Capture the cell that displays the provided text and extract its [X, Y] central coordinate. 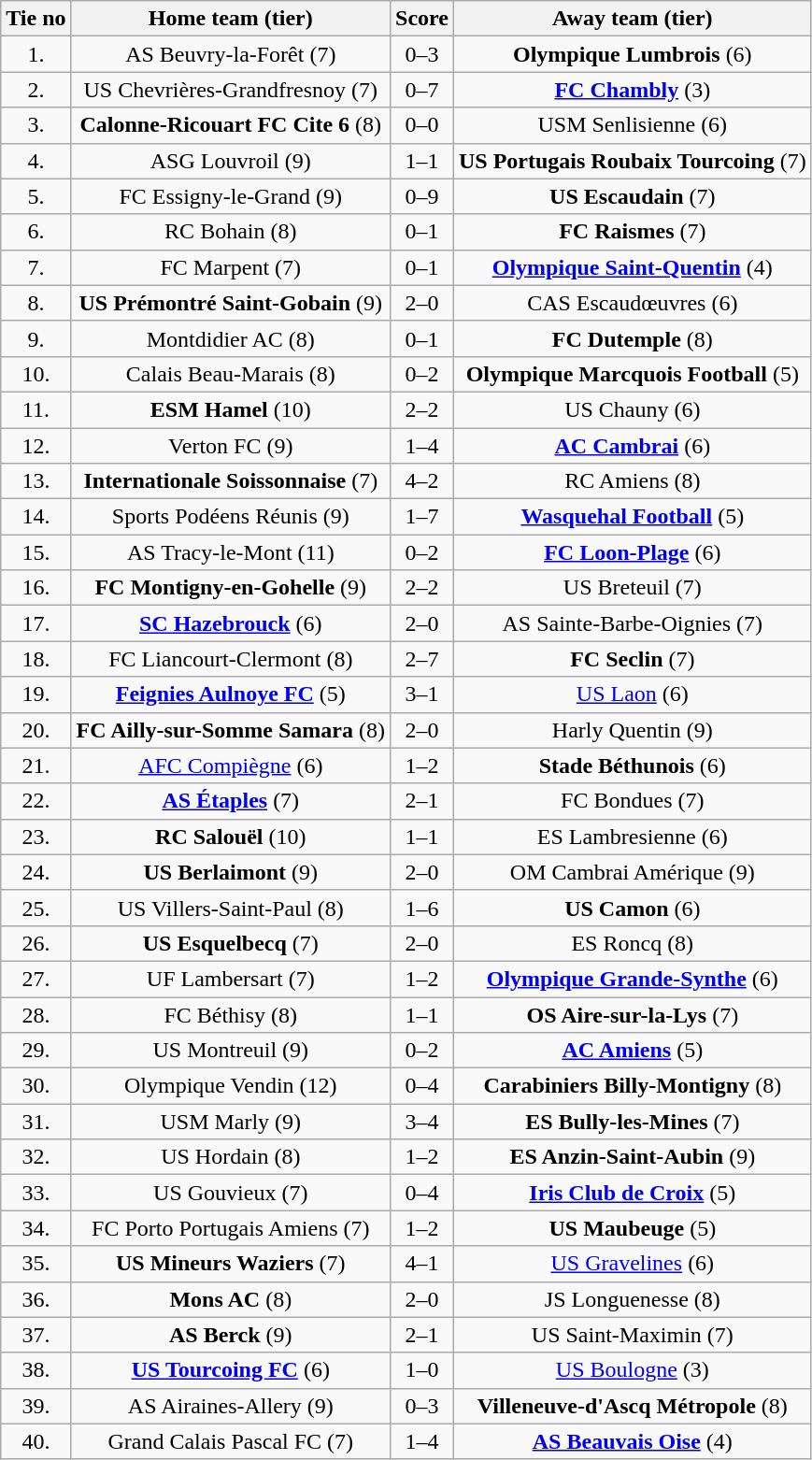
Olympique Marcquois Football (5) [632, 374]
US Prémontré Saint-Gobain (9) [230, 303]
Score [422, 19]
Tie no [36, 19]
Calonne-Ricouart FC Cite 6 (8) [230, 125]
2. [36, 90]
13. [36, 481]
FC Ailly-sur-Somme Samara (8) [230, 730]
Harly Quentin (9) [632, 730]
11. [36, 409]
US Hordain (8) [230, 1157]
USM Marly (9) [230, 1122]
US Boulogne (3) [632, 1370]
15. [36, 552]
RC Salouël (10) [230, 837]
AS Sainte-Barbe-Oignies (7) [632, 623]
US Escaudain (7) [632, 196]
US Maubeuge (5) [632, 1228]
4–1 [422, 1264]
FC Seclin (7) [632, 659]
FC Dutemple (8) [632, 338]
OS Aire-sur-la-Lys (7) [632, 1014]
FC Raismes (7) [632, 232]
39. [36, 1406]
US Saint-Maximin (7) [632, 1335]
AFC Compiègne (6) [230, 766]
US Villers-Saint-Paul (8) [230, 908]
0–9 [422, 196]
SC Hazebrouck (6) [230, 623]
36. [36, 1299]
Olympique Lumbrois (6) [632, 54]
4. [36, 161]
Olympique Grande-Synthe (6) [632, 979]
2–7 [422, 659]
37. [36, 1335]
JS Longuenesse (8) [632, 1299]
AC Cambrai (6) [632, 446]
40. [36, 1441]
Mons AC (8) [230, 1299]
ESM Hamel (10) [230, 409]
ES Anzin-Saint-Aubin (9) [632, 1157]
ES Bully-les-Mines (7) [632, 1122]
35. [36, 1264]
Away team (tier) [632, 19]
US Gouvieux (7) [230, 1193]
US Esquelbecq (7) [230, 943]
Feignies Aulnoye FC (5) [230, 694]
AS Beuvry-la-Forêt (7) [230, 54]
Stade Béthunois (6) [632, 766]
31. [36, 1122]
Calais Beau-Marais (8) [230, 374]
AS Berck (9) [230, 1335]
21. [36, 766]
23. [36, 837]
33. [36, 1193]
FC Loon-Plage (6) [632, 552]
29. [36, 1051]
17. [36, 623]
38. [36, 1370]
US Camon (6) [632, 908]
US Chauny (6) [632, 409]
24. [36, 872]
0–7 [422, 90]
1–6 [422, 908]
US Tourcoing FC (6) [230, 1370]
16. [36, 588]
UF Lambersart (7) [230, 979]
CAS Escaudœuvres (6) [632, 303]
AS Beauvais Oise (4) [632, 1441]
FC Béthisy (8) [230, 1014]
AS Airaines-Allery (9) [230, 1406]
USM Senlisienne (6) [632, 125]
US Breteuil (7) [632, 588]
0–0 [422, 125]
RC Bohain (8) [230, 232]
Verton FC (9) [230, 446]
Iris Club de Croix (5) [632, 1193]
3–1 [422, 694]
3–4 [422, 1122]
25. [36, 908]
US Chevrières-Grandfresnoy (7) [230, 90]
Wasquehal Football (5) [632, 517]
26. [36, 943]
FC Liancourt-Clermont (8) [230, 659]
Grand Calais Pascal FC (7) [230, 1441]
14. [36, 517]
Internationale Soissonnaise (7) [230, 481]
27. [36, 979]
AS Étaples (7) [230, 801]
20. [36, 730]
Villeneuve-d'Ascq Métropole (8) [632, 1406]
4–2 [422, 481]
US Gravelines (6) [632, 1264]
34. [36, 1228]
12. [36, 446]
AC Amiens (5) [632, 1051]
28. [36, 1014]
Sports Podéens Réunis (9) [230, 517]
FC Porto Portugais Amiens (7) [230, 1228]
AS Tracy-le-Mont (11) [230, 552]
Home team (tier) [230, 19]
RC Amiens (8) [632, 481]
1–0 [422, 1370]
30. [36, 1086]
US Berlaimont (9) [230, 872]
FC Marpent (7) [230, 267]
FC Essigny-le-Grand (9) [230, 196]
6. [36, 232]
ES Roncq (8) [632, 943]
19. [36, 694]
22. [36, 801]
8. [36, 303]
US Montreuil (9) [230, 1051]
OM Cambrai Amérique (9) [632, 872]
10. [36, 374]
9. [36, 338]
ES Lambresienne (6) [632, 837]
Olympique Saint-Quentin (4) [632, 267]
US Laon (6) [632, 694]
ASG Louvroil (9) [230, 161]
1. [36, 54]
7. [36, 267]
FC Bondues (7) [632, 801]
US Portugais Roubaix Tourcoing (7) [632, 161]
3. [36, 125]
5. [36, 196]
Olympique Vendin (12) [230, 1086]
FC Chambly (3) [632, 90]
18. [36, 659]
Carabiniers Billy-Montigny (8) [632, 1086]
FC Montigny-en-Gohelle (9) [230, 588]
32. [36, 1157]
Montdidier AC (8) [230, 338]
US Mineurs Waziers (7) [230, 1264]
1–7 [422, 517]
